Return [X, Y] of the center of cell containing provided text 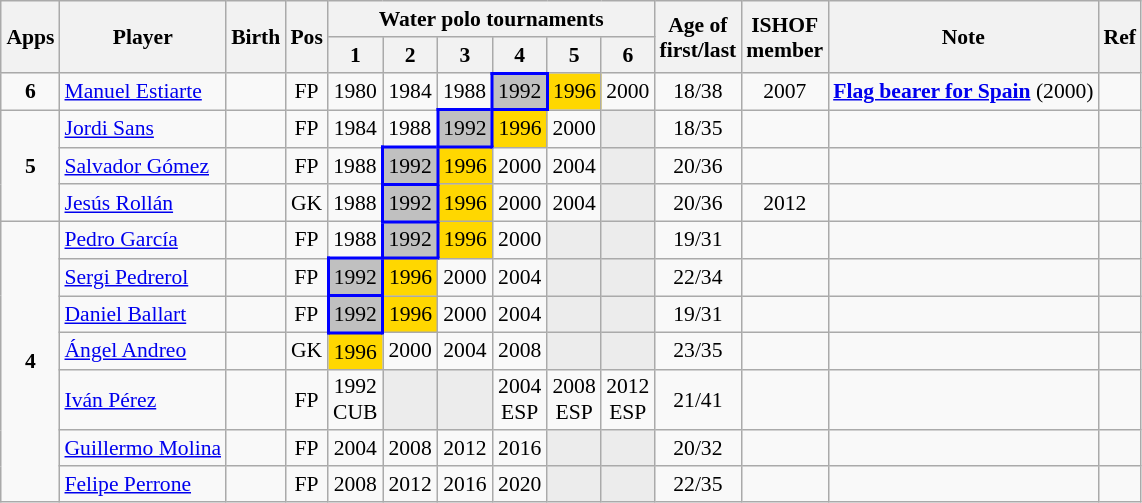
2004ESP [520, 400]
1 [356, 55]
Birth [256, 37]
2020 [520, 484]
Iván Pérez [142, 400]
Apps [30, 37]
21/41 [698, 400]
1980 [356, 92]
Pedro García [142, 240]
Felipe Perrone [142, 484]
Note [963, 37]
3 [464, 55]
Salvador Gómez [142, 166]
1992CUB [356, 400]
Daniel Ballart [142, 314]
18/35 [698, 128]
Jesús Rollán [142, 204]
Pos [306, 37]
2 [410, 55]
Sergi Pedrerol [142, 278]
Jordi Sans [142, 128]
Ref [1120, 37]
22/35 [698, 484]
Player [142, 37]
2012ESP [628, 400]
23/35 [698, 351]
Ángel Andreo [142, 351]
18/38 [698, 92]
20/32 [698, 449]
ISHOFmember [784, 37]
Guillermo Molina [142, 449]
2007 [784, 92]
Age offirst/last [698, 37]
Manuel Estiarte [142, 92]
22/34 [698, 278]
Flag bearer for Spain (2000) [963, 92]
Water polo tournaments [492, 19]
2008ESP [574, 400]
